Detect which cell encompasses the target text, then output its [x, y] center coordinate. 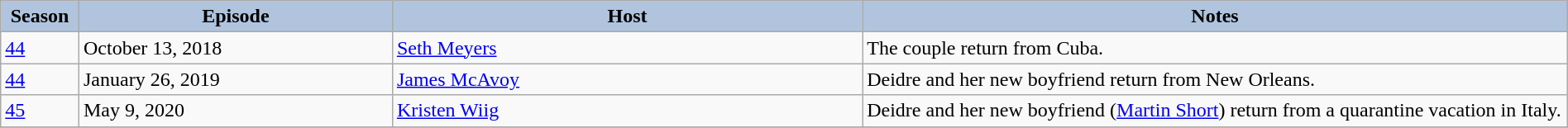
Deidre and her new boyfriend return from New Orleans. [1216, 79]
James McAvoy [627, 79]
October 13, 2018 [235, 48]
Season [40, 17]
Deidre and her new boyfriend (Martin Short) return from a quarantine vacation in Italy. [1216, 111]
The couple return from Cuba. [1216, 48]
45 [40, 111]
Seth Meyers [627, 48]
January 26, 2019 [235, 79]
Kristen Wiig [627, 111]
May 9, 2020 [235, 111]
Notes [1216, 17]
Episode [235, 17]
Host [627, 17]
